Return (x, y) of the center of cell containing provided text 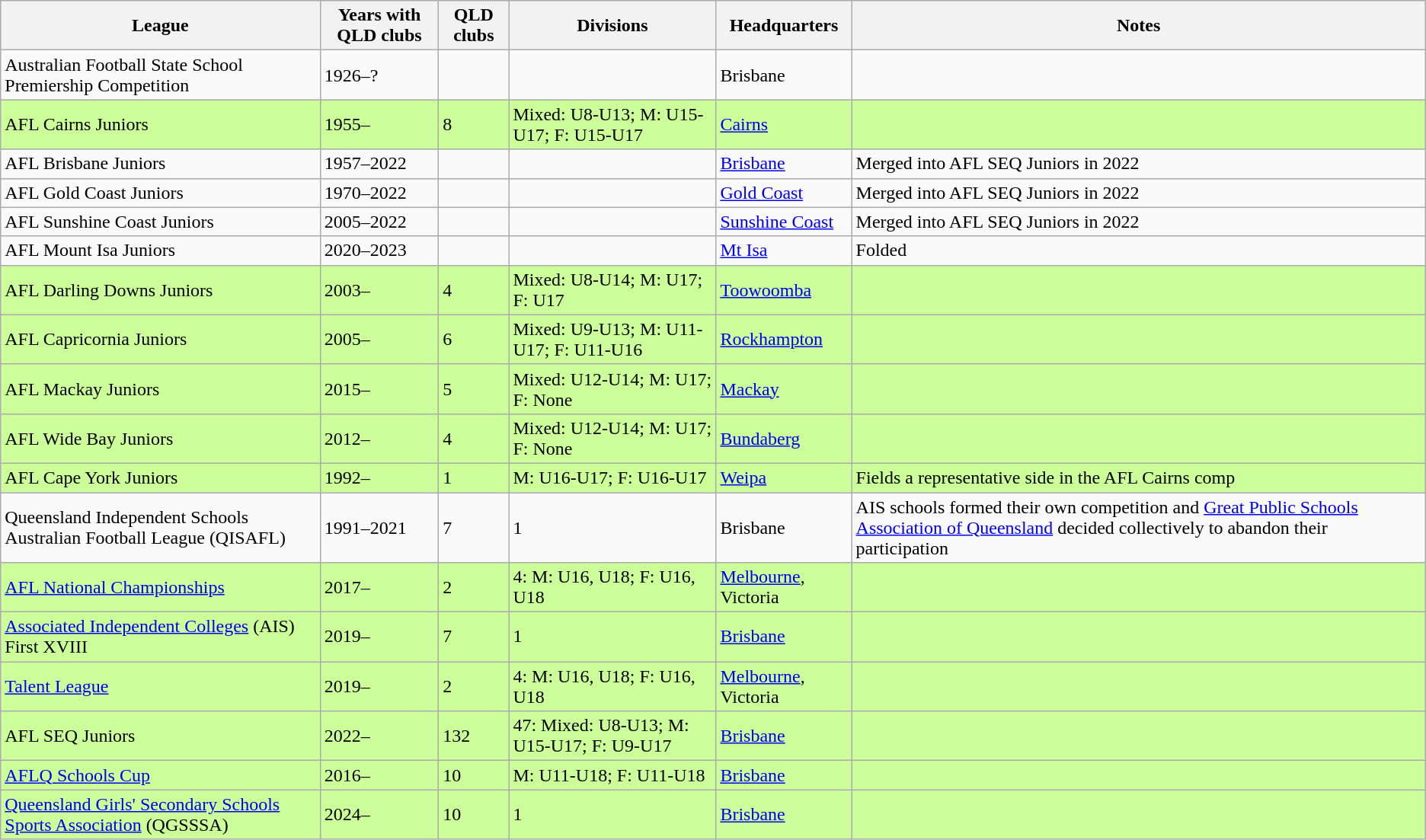
M: U11-U18; F: U11-U18 (612, 775)
1955– (379, 125)
Mixed: U9-U13; M: U11-U17; F: U11-U16 (612, 340)
AFL Darling Downs Juniors (160, 289)
Years with QLD clubs (379, 26)
Sunshine Coast (784, 222)
8 (474, 125)
Mt Isa (784, 251)
47: Mixed: U8-U13; M: U15-U17; F: U9-U17 (612, 736)
Australian Football State School Premiership Competition (160, 75)
AFL Brisbane Juniors (160, 164)
1926–? (379, 75)
QLD clubs (474, 26)
Queensland Girls' Secondary Schools Sports Association (QGSSSA) (160, 815)
Divisions (612, 26)
AFL Mackay Juniors (160, 388)
1957–2022 (379, 164)
132 (474, 736)
AFL Wide Bay Juniors (160, 439)
Mixed: U8-U13; M: U15-U17; F: U15-U17 (612, 125)
AFL Capricornia Juniors (160, 340)
Talent League (160, 687)
AFL National Championships (160, 588)
Mixed: U8-U14; M: U17; F: U17 (612, 289)
6 (474, 340)
1991–2021 (379, 527)
Headquarters (784, 26)
2024– (379, 815)
2012– (379, 439)
2020–2023 (379, 251)
5 (474, 388)
2005–2022 (379, 222)
2005– (379, 340)
Queensland Independent Schools Australian Football League (QISAFL) (160, 527)
AFL Gold Coast Juniors (160, 193)
M: U16-U17; F: U16-U17 (612, 477)
Weipa (784, 477)
Cairns (784, 125)
AFL Mount Isa Juniors (160, 251)
AFL SEQ Juniors (160, 736)
Toowoomba (784, 289)
Associated Independent Colleges (AIS) First XVIII (160, 637)
Folded (1138, 251)
2003– (379, 289)
2017– (379, 588)
Mackay (784, 388)
1992– (379, 477)
Rockhampton (784, 340)
AFL Cape York Juniors (160, 477)
AIS schools formed their own competition and Great Public Schools Association of Queensland decided collectively to abandon their participation (1138, 527)
2022– (379, 736)
2016– (379, 775)
Gold Coast (784, 193)
Notes (1138, 26)
1970–2022 (379, 193)
Bundaberg (784, 439)
Fields a representative side in the AFL Cairns comp (1138, 477)
AFL Cairns Juniors (160, 125)
League (160, 26)
AFLQ Schools Cup (160, 775)
2015– (379, 388)
AFL Sunshine Coast Juniors (160, 222)
